From the cell containing the given text, extract its center point as [X, Y] coordinate. 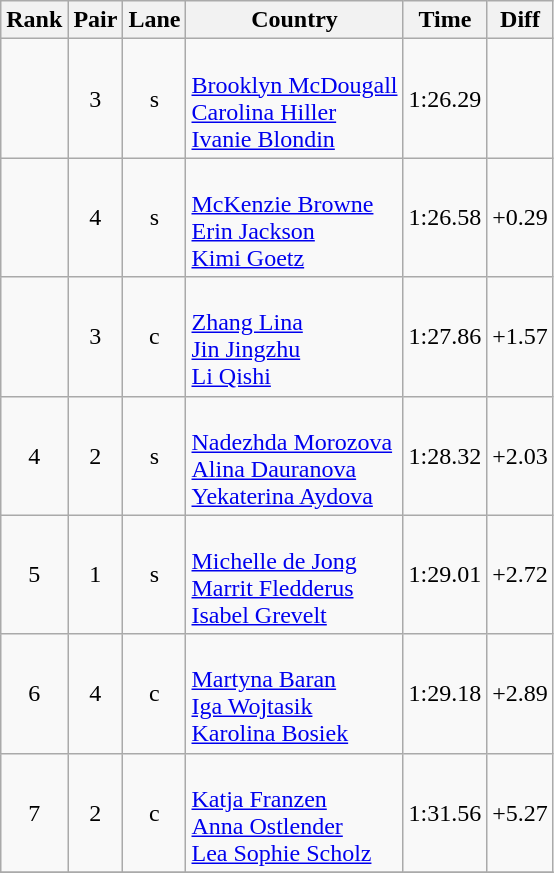
5 [34, 574]
Time [445, 20]
Diff [520, 20]
+5.27 [520, 812]
+2.03 [520, 456]
Brooklyn McDougallCarolina HillerIvanie Blondin [294, 98]
7 [34, 812]
+1.57 [520, 336]
Martyna BaranIga WojtasikKarolina Bosiek [294, 694]
Rank [34, 20]
Pair [96, 20]
+2.72 [520, 574]
1:29.18 [445, 694]
1:31.56 [445, 812]
McKenzie BrowneErin JacksonKimi Goetz [294, 218]
Zhang LinaJin JingzhuLi Qishi [294, 336]
Lane [154, 20]
1:26.29 [445, 98]
6 [34, 694]
Nadezhda MorozovaAlina DauranovaYekaterina Aydova [294, 456]
1:29.01 [445, 574]
1:27.86 [445, 336]
+0.29 [520, 218]
1:26.58 [445, 218]
+2.89 [520, 694]
1:28.32 [445, 456]
Katja FranzenAnna OstlenderLea Sophie Scholz [294, 812]
Country [294, 20]
Michelle de JongMarrit FledderusIsabel Grevelt [294, 574]
1 [96, 574]
